Detect which cell encompasses the target text, then output its [X, Y] center coordinate. 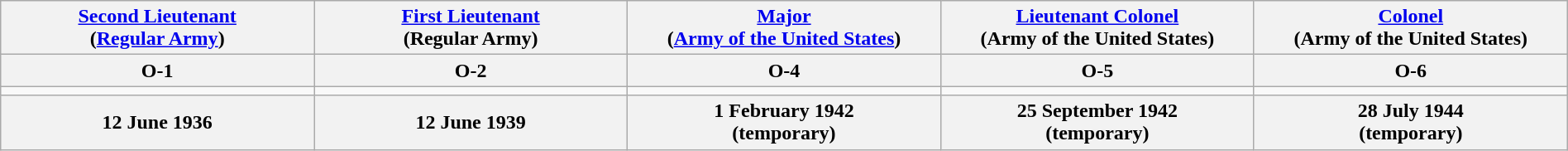
1 February 1942(temporary) [784, 123]
28 July 1944(temporary) [1411, 123]
12 June 1939 [471, 123]
12 June 1936 [157, 123]
O-2 [471, 71]
Lieutenant Colonel(Army of the United States) [1097, 28]
O-6 [1411, 71]
Colonel(Army of the United States) [1411, 28]
Second Lieutenant(Regular Army) [157, 28]
O-5 [1097, 71]
Major(Army of the United States) [784, 28]
O-4 [784, 71]
25 September 1942(temporary) [1097, 123]
O-1 [157, 71]
First Lieutenant(Regular Army) [471, 28]
